Return (X, Y) of the center of cell containing provided text 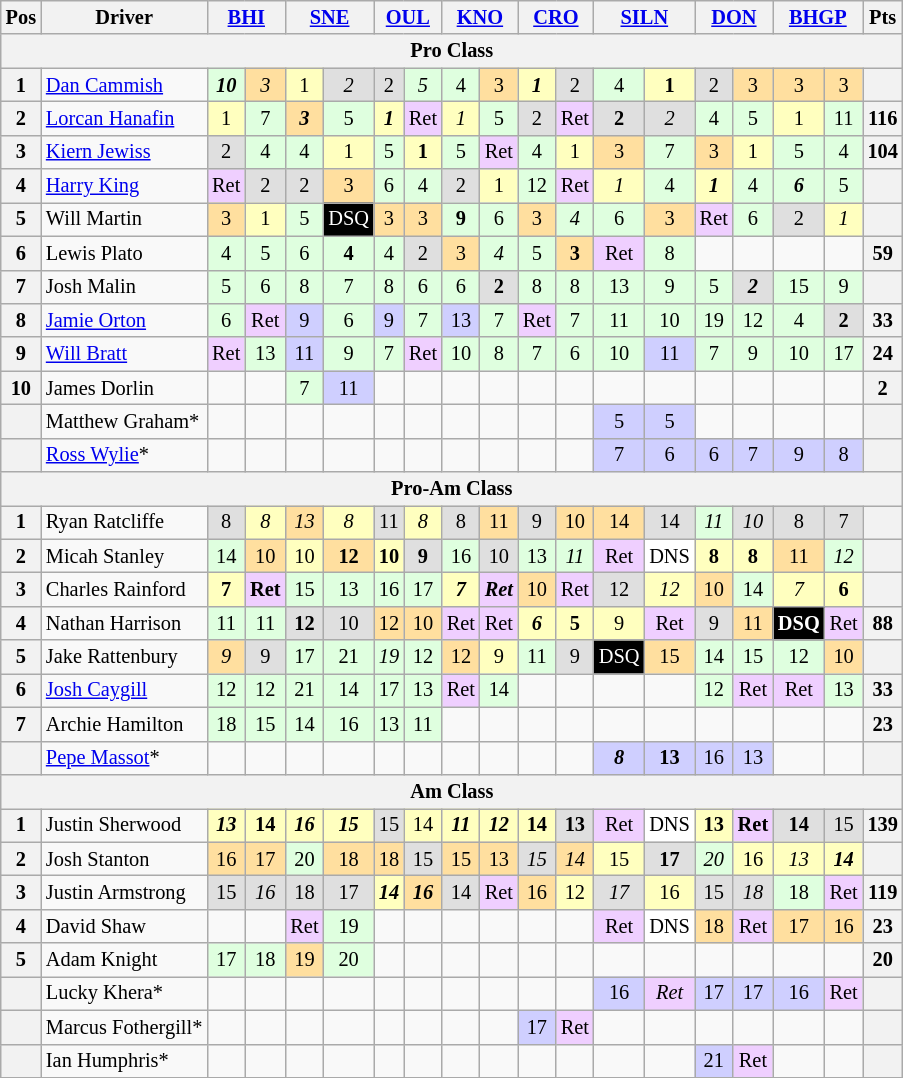
Jake Rattenbury (124, 657)
Charles Rainford (124, 589)
Josh Caygill (124, 690)
Ross Wylie* (124, 455)
BHGP (818, 17)
104 (883, 152)
Lorcan Hanafin (124, 118)
Harry King (124, 186)
David Shaw (124, 926)
OUL (408, 17)
Archie Hamilton (124, 724)
Lewis Plato (124, 253)
Justin Sherwood (124, 825)
Pos (21, 17)
KNO (480, 17)
88 (883, 623)
Will Martin (124, 219)
Lucky Khera* (124, 993)
James Dorlin (124, 388)
116 (883, 118)
CRO (556, 17)
Josh Malin (124, 287)
Pepe Massot* (124, 758)
Driver (124, 17)
Kiern Jewiss (124, 152)
Pts (883, 17)
Adam Knight (124, 960)
Nathan Harrison (124, 623)
24 (883, 354)
119 (883, 892)
DON (734, 17)
Justin Armstrong (124, 892)
Dan Cammish (124, 85)
Jamie Orton (124, 320)
SILN (644, 17)
Will Bratt (124, 354)
Am Class (452, 791)
BHI (246, 17)
SNE (329, 17)
59 (883, 253)
Pro Class (452, 51)
Pro-Am Class (452, 489)
Ryan Ratcliffe (124, 522)
Micah Stanley (124, 556)
Marcus Fothergill* (124, 1027)
Ian Humphris* (124, 1061)
Josh Stanton (124, 859)
Matthew Graham* (124, 421)
139 (883, 825)
